Scan for the cell matching the given text and deliver its (x, y) coordinate at center. 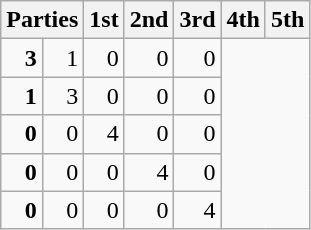
4th (243, 20)
Parties (42, 20)
5th (287, 20)
1st (104, 20)
3rd (198, 20)
2nd (149, 20)
